Extract the (X, Y) coordinate from the center of the cell holding the provided text.  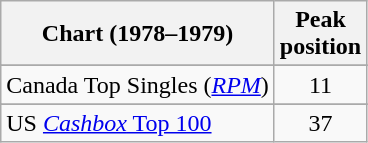
US Cashbox Top 100 (138, 123)
11 (320, 85)
Chart (1978–1979) (138, 34)
Peakposition (320, 34)
37 (320, 123)
Canada Top Singles (RPM) (138, 85)
